Find where the given text appears and provide that cell's center as [x, y] coordinate. 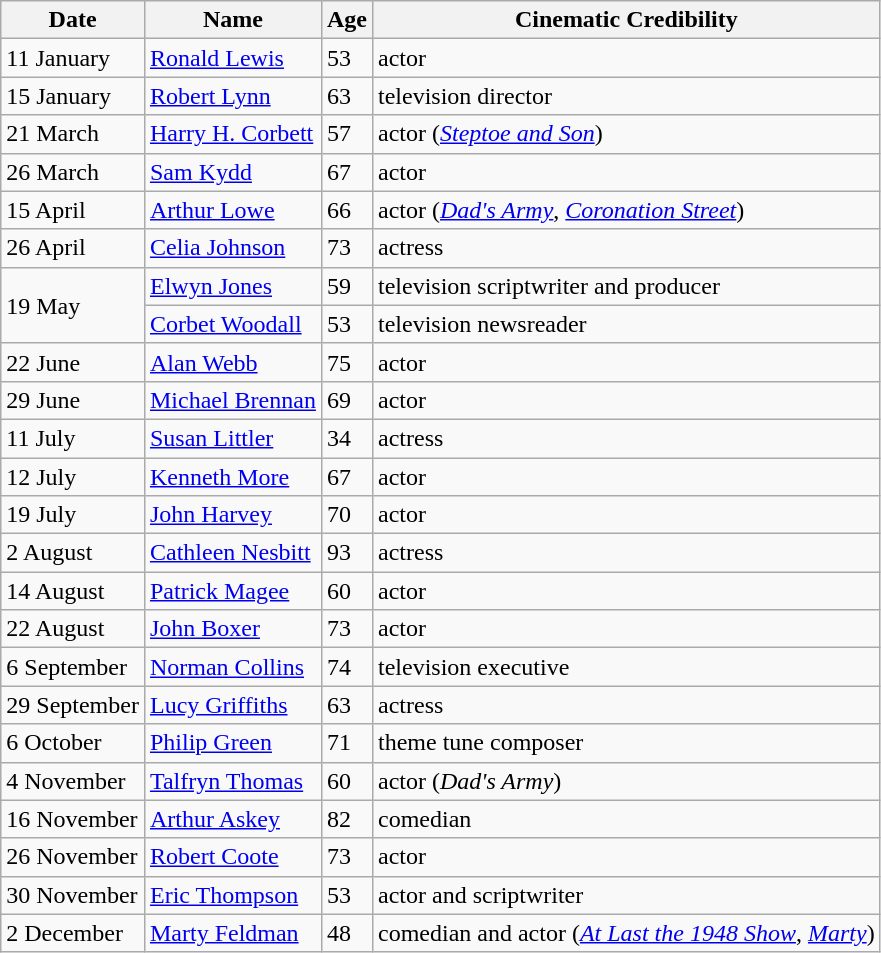
Susan Littler [232, 438]
Elwyn Jones [232, 286]
theme tune composer [626, 743]
Name [232, 20]
16 November [73, 819]
Arthur Lowe [232, 210]
television director [626, 96]
Harry H. Corbett [232, 134]
Eric Thompson [232, 895]
2 December [73, 933]
Lucy Griffiths [232, 705]
6 October [73, 743]
Talfryn Thomas [232, 781]
Robert Coote [232, 857]
59 [346, 286]
75 [346, 362]
television scriptwriter and producer [626, 286]
4 November [73, 781]
15 January [73, 96]
26 April [73, 248]
66 [346, 210]
26 March [73, 172]
Norman Collins [232, 667]
29 September [73, 705]
Age [346, 20]
John Boxer [232, 629]
29 June [73, 400]
actor and scriptwriter [626, 895]
82 [346, 819]
30 November [73, 895]
Sam Kydd [232, 172]
21 March [73, 134]
Michael Brennan [232, 400]
Date [73, 20]
12 July [73, 477]
Corbet Woodall [232, 324]
26 November [73, 857]
television executive [626, 667]
11 January [73, 58]
19 July [73, 515]
48 [346, 933]
Patrick Magee [232, 591]
actor (Dad's Army, Coronation Street) [626, 210]
6 September [73, 667]
74 [346, 667]
11 July [73, 438]
19 May [73, 305]
Cathleen Nesbitt [232, 553]
actor (Steptoe and Son) [626, 134]
Marty Feldman [232, 933]
Alan Webb [232, 362]
John Harvey [232, 515]
71 [346, 743]
2 August [73, 553]
Philip Green [232, 743]
television newsreader [626, 324]
14 August [73, 591]
22 August [73, 629]
comedian [626, 819]
Celia Johnson [232, 248]
Cinematic Credibility [626, 20]
93 [346, 553]
comedian and actor (At Last the 1948 Show, Marty) [626, 933]
57 [346, 134]
Robert Lynn [232, 96]
Kenneth More [232, 477]
Arthur Askey [232, 819]
15 April [73, 210]
actor (Dad's Army) [626, 781]
69 [346, 400]
34 [346, 438]
22 June [73, 362]
70 [346, 515]
Ronald Lewis [232, 58]
